For the text-containing cell, return its midpoint in (X, Y) coordinate format. 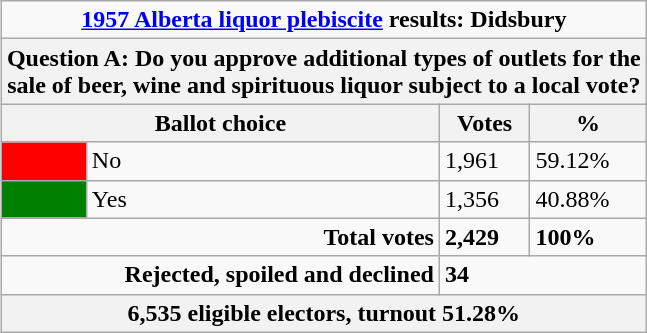
1957 Alberta liquor plebiscite results: Didsbury (324, 20)
Yes (262, 199)
Total votes (220, 237)
2,429 (484, 237)
100% (588, 237)
% (588, 123)
Question A: Do you approve additional types of outlets for the sale of beer, wine and spirituous liquor subject to a local vote? (324, 72)
1,961 (484, 161)
59.12% (588, 161)
Rejected, spoiled and declined (220, 275)
40.88% (588, 199)
Ballot choice (220, 123)
6,535 eligible electors, turnout 51.28% (324, 313)
Votes (484, 123)
No (262, 161)
1,356 (484, 199)
34 (542, 275)
